Return [x, y] of the center of cell containing provided text 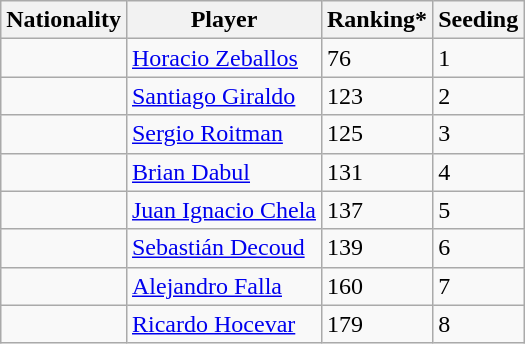
Juan Ignacio Chela [224, 210]
123 [376, 96]
Seeding [478, 20]
7 [478, 286]
1 [478, 58]
131 [376, 172]
160 [376, 286]
137 [376, 210]
4 [478, 172]
Horacio Zeballos [224, 58]
8 [478, 324]
Brian Dabul [224, 172]
Ricardo Hocevar [224, 324]
76 [376, 58]
6 [478, 248]
2 [478, 96]
139 [376, 248]
Santiago Giraldo [224, 96]
Player [224, 20]
3 [478, 134]
Sebastián Decoud [224, 248]
Nationality [64, 20]
Alejandro Falla [224, 286]
Sergio Roitman [224, 134]
5 [478, 210]
Ranking* [376, 20]
125 [376, 134]
179 [376, 324]
